Scan for the cell matching the given text and deliver its [X, Y] coordinate at center. 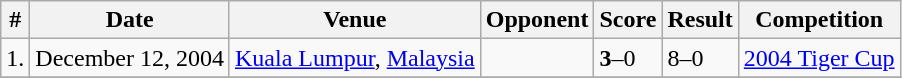
Competition [819, 20]
Kuala Lumpur, Malaysia [354, 58]
Score [628, 20]
Date [130, 20]
Result [700, 20]
8–0 [700, 58]
3–0 [628, 58]
Venue [354, 20]
December 12, 2004 [130, 58]
Opponent [537, 20]
2004 Tiger Cup [819, 58]
# [16, 20]
1. [16, 58]
